Capture the cell that displays the provided text and extract its (x, y) central coordinate. 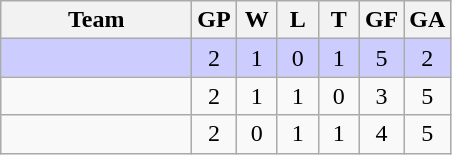
GA (428, 20)
L (298, 20)
Team (96, 20)
GF (381, 20)
T (338, 20)
4 (381, 134)
GP (214, 20)
W (256, 20)
3 (381, 96)
